Capture the cell that displays the provided text and extract its (x, y) central coordinate. 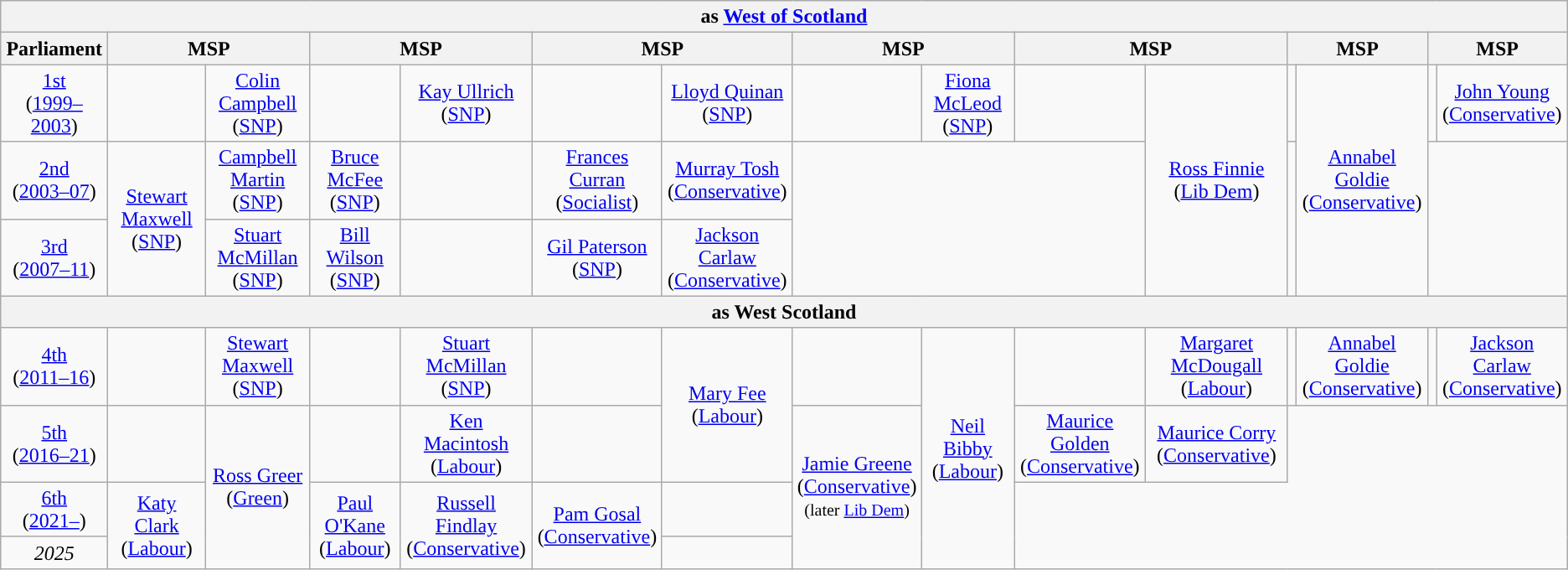
Paul O'Kane(Labour) (355, 525)
Campbell Martin(SNP) (258, 180)
Margaret McDougall(Labour) (1216, 366)
2025 (54, 552)
Maurice Corry(Conservative) (1216, 443)
1st (1999–2003) (54, 103)
4th (2011–16) (54, 366)
Fiona McLeod (SNP) (968, 103)
Gil Paterson(SNP) (598, 257)
John Young(Conservative) (1502, 103)
Ross Greer(Green) (258, 486)
Stewart Maxwell(SNP) (258, 366)
Neil Bibby(Labour) (968, 448)
Kay Ullrich(SNP) (467, 103)
Lloyd Quinan(SNP) (727, 103)
2nd (2003–07) (54, 180)
Bill Wilson(SNP) (355, 257)
Ross Finnie(Lib Dem) (1216, 180)
Maurice Golden(Conservative) (1081, 443)
Parliament (54, 49)
Jamie Greene(Conservative)(later Lib Dem) (857, 486)
Stewart Maxwell (SNP) (157, 219)
5th (2016–21) (54, 443)
as West Scotland (784, 312)
Bruce McFee(SNP) (355, 180)
6th (2021–) (54, 510)
Murray Tosh(Conservative) (727, 180)
Ken Macintosh(Labour) (467, 443)
Pam Gosal(Conservative) (598, 525)
as West of Scotland (784, 17)
Russell Findlay(Conservative) (467, 525)
Katy Clark(Labour) (157, 525)
3rd (2007–11) (54, 257)
Frances Curran(Socialist) (598, 180)
Colin Campbell(SNP) (258, 103)
Mary Fee(Labour) (727, 405)
